Locate the cell with the specified text and output its [x, y] center coordinate. 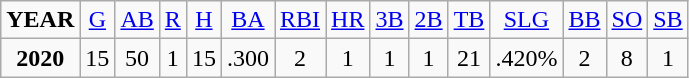
SB [668, 20]
H [204, 20]
R [172, 20]
SO [627, 20]
G [98, 20]
SLG [526, 20]
HR [348, 20]
2020 [40, 58]
BB [584, 20]
YEAR [40, 20]
2B [428, 20]
.300 [248, 58]
50 [137, 58]
21 [469, 58]
BA [248, 20]
.420% [526, 58]
RBI [300, 20]
AB [137, 20]
TB [469, 20]
3B [390, 20]
8 [627, 58]
